Return [X, Y] of the center of cell containing provided text 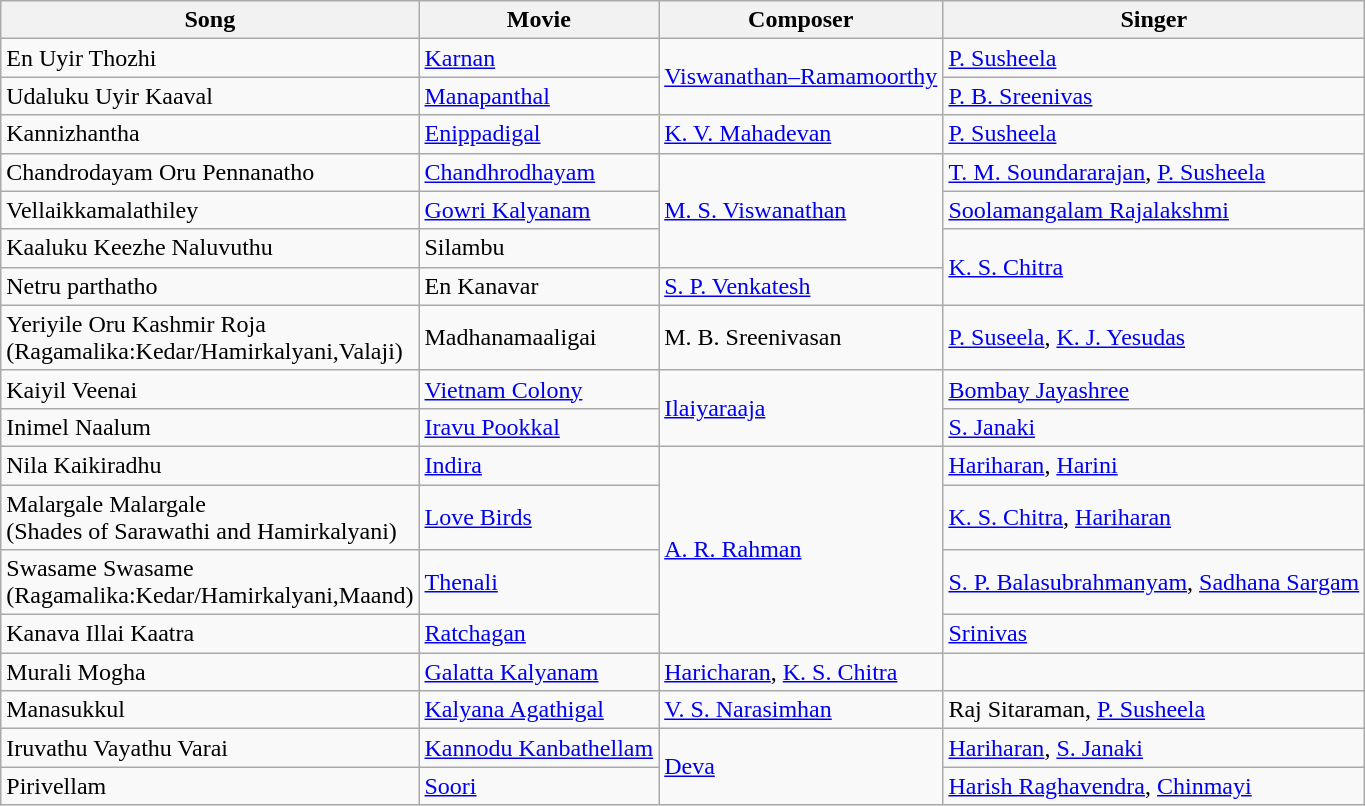
Raj Sitaraman, P. Susheela [1154, 710]
Harish Raghavendra, Chinmayi [1154, 786]
Iruvathu Vayathu Varai [210, 748]
Gowri Kalyanam [539, 210]
Malargale Malargale(Shades of Sarawathi and Hamirkalyani) [210, 516]
Srinivas [1154, 634]
Haricharan, K. S. Chitra [801, 672]
P. Suseela, K. J. Yesudas [1154, 338]
Viswanathan–Ramamoorthy [801, 77]
Love Birds [539, 516]
Chandhrodhayam [539, 172]
Inimel Naalum [210, 427]
Pirivellam [210, 786]
Enippadigal [539, 134]
Hariharan, Harini [1154, 465]
Swasame Swasame(Ragamalika:Kedar/Hamirkalyani,Maand) [210, 582]
Iravu Pookkal [539, 427]
Manapanthal [539, 96]
Kaaluku Keezhe Naluvuthu [210, 248]
K. V. Mahadevan [801, 134]
M. B. Sreenivasan [801, 338]
S. P. Venkatesh [801, 286]
Madhanamaaligai [539, 338]
Ratchagan [539, 634]
Song [210, 20]
K. S. Chitra, Hariharan [1154, 516]
Thenali [539, 582]
Karnan [539, 58]
Soori [539, 786]
Galatta Kalyanam [539, 672]
K. S. Chitra [1154, 267]
Singer [1154, 20]
Kannodu Kanbathellam [539, 748]
Vellaikkamalathiley [210, 210]
Composer [801, 20]
Nila Kaikiradhu [210, 465]
Soolamangalam Rajalakshmi [1154, 210]
Yeriyile Oru Kashmir Roja(Ragamalika:Kedar/Hamirkalyani,Valaji) [210, 338]
Ilaiyaraaja [801, 408]
M. S. Viswanathan [801, 210]
Kalyana Agathigal [539, 710]
V. S. Narasimhan [801, 710]
Bombay Jayashree [1154, 389]
Kaiyil Veenai [210, 389]
Kannizhantha [210, 134]
A. R. Rahman [801, 549]
En Uyir Thozhi [210, 58]
Vietnam Colony [539, 389]
Murali Mogha [210, 672]
Chandrodayam Oru Pennanatho [210, 172]
En Kanavar [539, 286]
Kanava Illai Kaatra [210, 634]
S. P. Balasubrahmanyam, Sadhana Sargam [1154, 582]
Deva [801, 767]
Udaluku Uyir Kaaval [210, 96]
Silambu [539, 248]
Netru parthatho [210, 286]
Movie [539, 20]
Manasukkul [210, 710]
T. M. Soundararajan, P. Susheela [1154, 172]
S. Janaki [1154, 427]
Indira [539, 465]
Hariharan, S. Janaki [1154, 748]
P. B. Sreenivas [1154, 96]
